Capture the cell that displays the provided text and extract its (x, y) central coordinate. 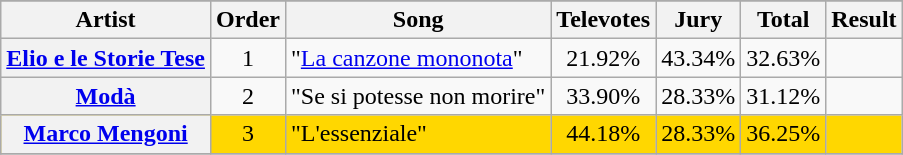
44.18% (604, 134)
21.92% (604, 58)
1 (248, 58)
2 (248, 96)
"Se si potesse non morire" (418, 96)
Order (248, 20)
"L'essenziale" (418, 134)
32.63% (784, 58)
Elio e le Storie Tese (106, 58)
Artist (106, 20)
Total (784, 20)
"La canzone mononota" (418, 58)
43.34% (698, 58)
36.25% (784, 134)
33.90% (604, 96)
Marco Mengoni (106, 134)
31.12% (784, 96)
3 (248, 134)
Result (864, 20)
Song (418, 20)
Modà (106, 96)
Jury (698, 20)
Televotes (604, 20)
